Extract the (X, Y) coordinate from the center of the cell holding the provided text.  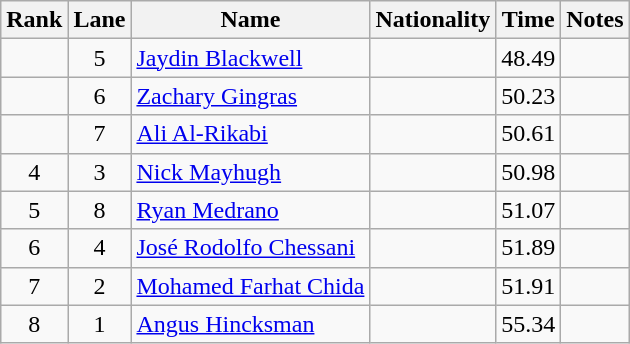
Notes (595, 20)
51.07 (528, 210)
Ali Al-Rikabi (250, 134)
Name (250, 20)
48.49 (528, 58)
50.23 (528, 96)
55.34 (528, 324)
50.61 (528, 134)
Lane (100, 20)
Angus Hincksman (250, 324)
José Rodolfo Chessani (250, 248)
Jaydin Blackwell (250, 58)
Rank (34, 20)
Mohamed Farhat Chida (250, 286)
3 (100, 172)
Nationality (433, 20)
51.91 (528, 286)
50.98 (528, 172)
Time (528, 20)
Nick Mayhugh (250, 172)
51.89 (528, 248)
1 (100, 324)
Zachary Gingras (250, 96)
Ryan Medrano (250, 210)
2 (100, 286)
